Capture the cell that displays the provided text and extract its [x, y] central coordinate. 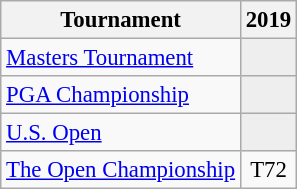
2019 [268, 20]
Masters Tournament [121, 58]
Tournament [121, 20]
The Open Championship [121, 170]
U.S. Open [121, 133]
PGA Championship [121, 95]
T72 [268, 170]
